Find where the given text appears and provide that cell's center as (x, y) coordinate. 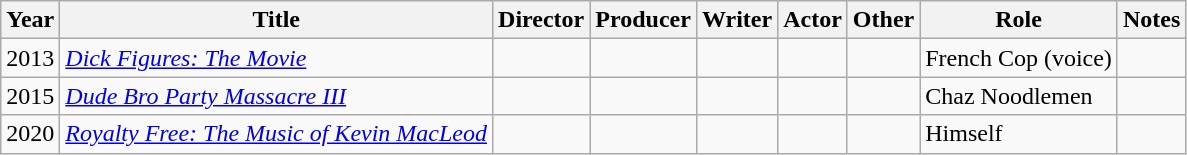
Chaz Noodlemen (1019, 96)
Writer (736, 20)
Year (30, 20)
2020 (30, 134)
Other (883, 20)
Role (1019, 20)
2013 (30, 58)
Producer (644, 20)
Title (276, 20)
Himself (1019, 134)
Director (542, 20)
Actor (813, 20)
Dick Figures: The Movie (276, 58)
Royalty Free: The Music of Kevin MacLeod (276, 134)
Notes (1151, 20)
2015 (30, 96)
French Cop (voice) (1019, 58)
Dude Bro Party Massacre III (276, 96)
